Return the (X, Y) coordinate for the center point of the cell that contains the specified text.  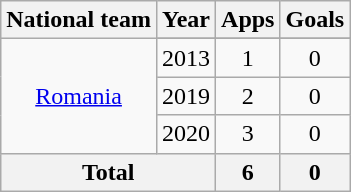
Apps (248, 20)
Goals (315, 20)
1 (248, 58)
2013 (186, 58)
Total (108, 172)
6 (248, 172)
Year (186, 20)
2020 (186, 134)
3 (248, 134)
2019 (186, 96)
Romania (79, 96)
National team (79, 20)
2 (248, 96)
